Pinpoint the cell where the given text exists, returning its (X, Y) midpoint coordinate. 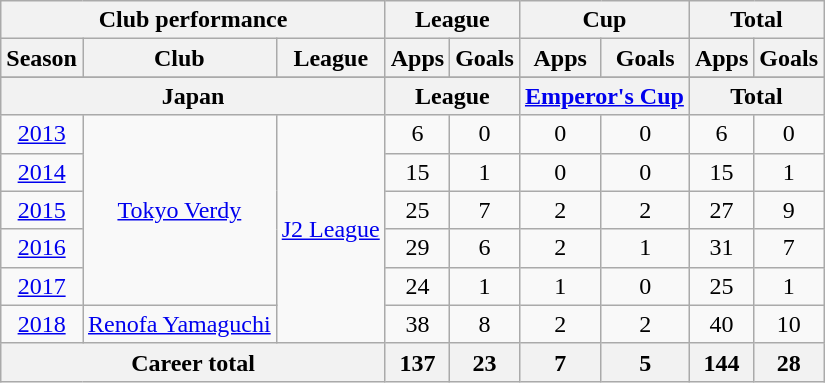
23 (485, 362)
137 (417, 362)
Tokyo Verdy (179, 210)
Season (42, 58)
Emperor's Cup (604, 96)
29 (417, 248)
2013 (42, 134)
27 (721, 210)
28 (789, 362)
Renofa Yamaguchi (179, 324)
2015 (42, 210)
5 (645, 362)
Career total (193, 362)
J2 League (330, 229)
Cup (604, 20)
Club (179, 58)
Club performance (193, 20)
31 (721, 248)
2014 (42, 172)
9 (789, 210)
Japan (193, 96)
2017 (42, 286)
40 (721, 324)
8 (485, 324)
2016 (42, 248)
38 (417, 324)
2018 (42, 324)
24 (417, 286)
144 (721, 362)
10 (789, 324)
